Capture the cell that displays the provided text and extract its (x, y) central coordinate. 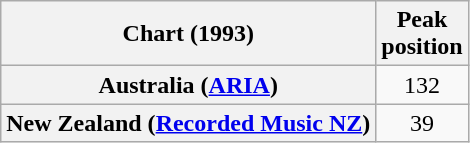
Chart (1993) (188, 34)
132 (422, 85)
New Zealand (Recorded Music NZ) (188, 123)
39 (422, 123)
Australia (ARIA) (188, 85)
Peakposition (422, 34)
